Pinpoint the cell where the given text exists, returning its (x, y) midpoint coordinate. 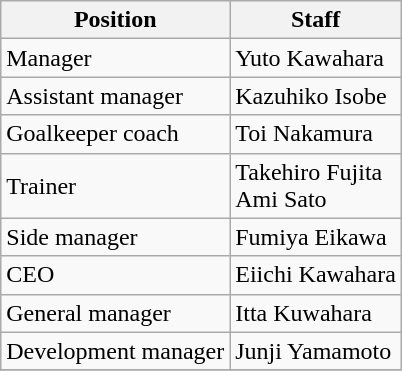
Assistant manager (116, 96)
Fumiya Eikawa (316, 237)
Trainer (116, 186)
Manager (116, 58)
Toi Nakamura (316, 134)
Yuto Kawahara (316, 58)
General manager (116, 313)
Eiichi Kawahara (316, 275)
Junji Yamamoto (316, 351)
Development manager (116, 351)
Takehiro Fujita Ami Sato (316, 186)
Staff (316, 20)
CEO (116, 275)
Side manager (116, 237)
Goalkeeper coach (116, 134)
Itta Kuwahara (316, 313)
Kazuhiko Isobe (316, 96)
Position (116, 20)
